Return (X, Y) of the center of cell containing provided text 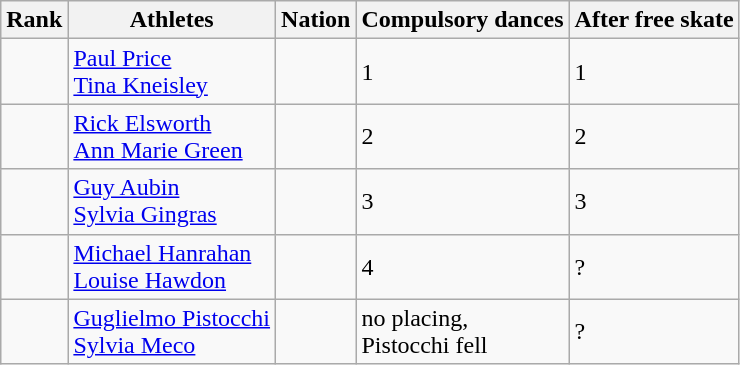
Rank (34, 20)
4 (462, 266)
no placing,Pistocchi fell (462, 332)
Compulsory dances (462, 20)
Michael HanrahanLouise Hawdon (172, 266)
Guy AubinSylvia Gingras (172, 202)
Rick ElsworthAnn Marie Green (172, 136)
Guglielmo PistocchiSylvia Meco (172, 332)
After free skate (654, 20)
Athletes (172, 20)
Nation (316, 20)
Paul PriceTina Kneisley (172, 72)
